Output the (x, y) coordinate of the center of the cell containing the given text.  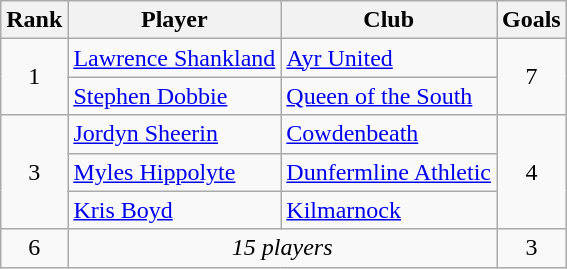
6 (34, 248)
7 (531, 77)
Lawrence Shankland (174, 58)
Club (389, 20)
Kris Boyd (174, 210)
Myles Hippolyte (174, 172)
Jordyn Sheerin (174, 134)
Rank (34, 20)
4 (531, 172)
Cowdenbeath (389, 134)
Kilmarnock (389, 210)
1 (34, 77)
15 players (282, 248)
Stephen Dobbie (174, 96)
Queen of the South (389, 96)
Goals (531, 20)
Dunfermline Athletic (389, 172)
Player (174, 20)
Ayr United (389, 58)
